Identify which cell holds the provided text, then report its (x, y) central coordinate. 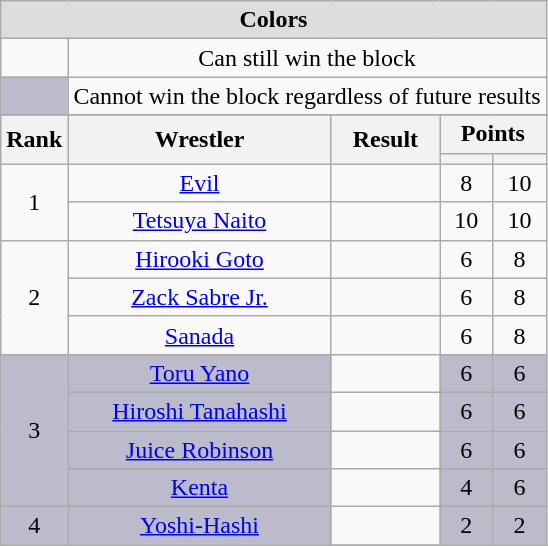
Yoshi-Hashi (200, 526)
Sanada (200, 335)
1 (34, 202)
3 (34, 430)
Cannot win the block regardless of future results (307, 96)
Hiroshi Tanahashi (200, 411)
Points (494, 134)
Tetsuya Naito (200, 221)
Can still win the block (307, 58)
Kenta (200, 488)
Toru Yano (200, 373)
Hirooki Goto (200, 259)
Wrestler (200, 140)
Result (385, 140)
Juice Robinson (200, 449)
Zack Sabre Jr. (200, 297)
Evil (200, 183)
Rank (34, 140)
Colors (274, 20)
